Locate the cell with the specified text and output its [x, y] center coordinate. 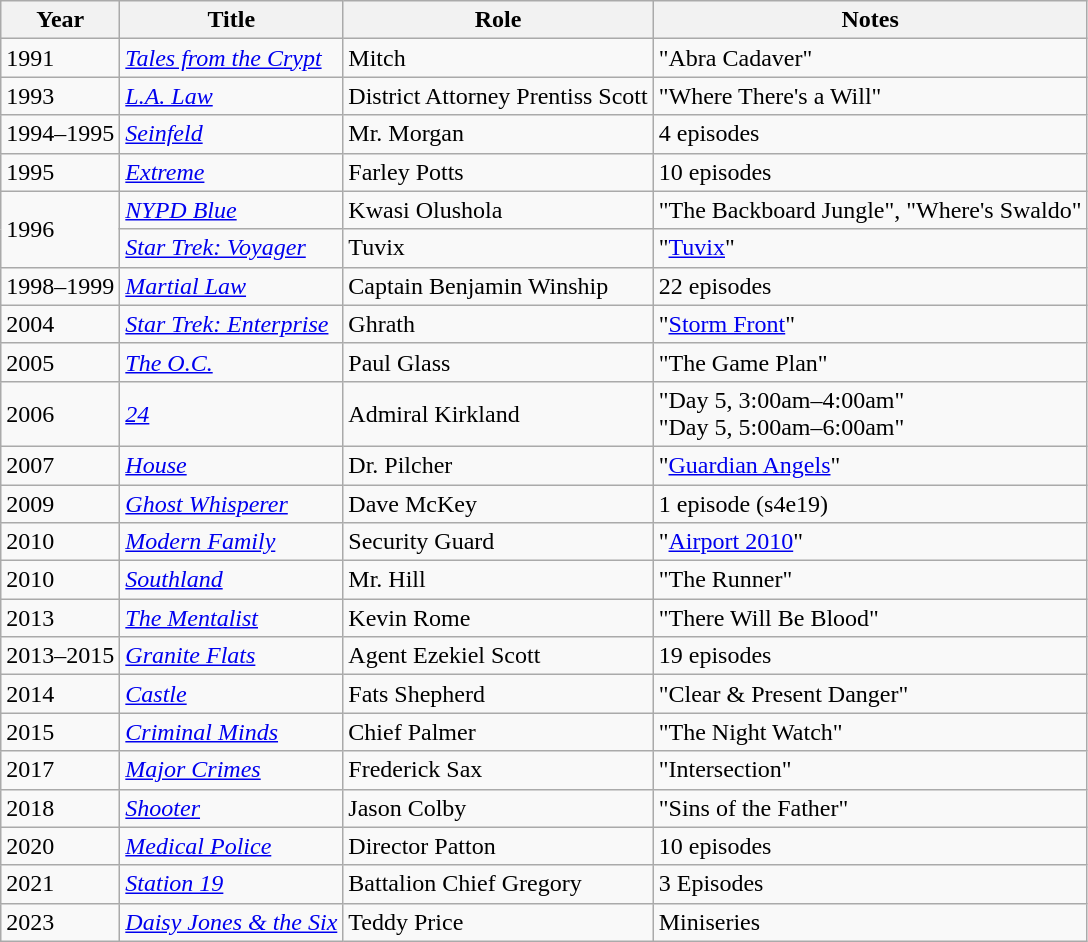
Martial Law [232, 286]
Kwasi Olushola [498, 210]
"Tuvix" [870, 248]
Modern Family [232, 542]
Star Trek: Enterprise [232, 324]
2017 [60, 770]
Tales from the Crypt [232, 58]
2007 [60, 465]
2018 [60, 808]
2004 [60, 324]
"The Runner" [870, 580]
NYPD Blue [232, 210]
"Airport 2010" [870, 542]
The Mentalist [232, 618]
Jason Colby [498, 808]
Miniseries [870, 922]
Year [60, 20]
2013–2015 [60, 656]
2005 [60, 362]
1 episode (s4e19) [870, 503]
Medical Police [232, 846]
1991 [60, 58]
"Guardian Angels" [870, 465]
Teddy Price [498, 922]
Castle [232, 694]
Kevin Rome [498, 618]
1998–1999 [60, 286]
Criminal Minds [232, 732]
Seinfeld [232, 134]
District Attorney Prentiss Scott [498, 96]
Farley Potts [498, 172]
Major Crimes [232, 770]
Agent Ezekiel Scott [498, 656]
1994–1995 [60, 134]
1993 [60, 96]
Dave McKey [498, 503]
"Abra Cadaver" [870, 58]
2015 [60, 732]
1996 [60, 229]
Tuvix [498, 248]
22 episodes [870, 286]
Dr. Pilcher [498, 465]
1995 [60, 172]
The O.C. [232, 362]
"The Backboard Jungle", "Where's Swaldo" [870, 210]
L.A. Law [232, 96]
2021 [60, 884]
Station 19 [232, 884]
"The Game Plan" [870, 362]
24 [232, 414]
"Sins of the Father" [870, 808]
"The Night Watch" [870, 732]
Mr. Morgan [498, 134]
Fats Shepherd [498, 694]
"Where There's a Will" [870, 96]
Frederick Sax [498, 770]
Chief Palmer [498, 732]
Battalion Chief Gregory [498, 884]
Mitch [498, 58]
House [232, 465]
Southland [232, 580]
Ghrath [498, 324]
Daisy Jones & the Six [232, 922]
"Intersection" [870, 770]
Title [232, 20]
Ghost Whisperer [232, 503]
Director Patton [498, 846]
Paul Glass [498, 362]
Granite Flats [232, 656]
2023 [60, 922]
"Clear & Present Danger" [870, 694]
"Day 5, 3:00am–4:00am""Day 5, 5:00am–6:00am" [870, 414]
19 episodes [870, 656]
2020 [60, 846]
2009 [60, 503]
2014 [60, 694]
Captain Benjamin Winship [498, 286]
Mr. Hill [498, 580]
"Storm Front" [870, 324]
2006 [60, 414]
"There Will Be Blood" [870, 618]
Star Trek: Voyager [232, 248]
Shooter [232, 808]
3 Episodes [870, 884]
4 episodes [870, 134]
Notes [870, 20]
2013 [60, 618]
Security Guard [498, 542]
Extreme [232, 172]
Admiral Kirkland [498, 414]
Role [498, 20]
